From the cell containing the given text, extract its center point as (X, Y) coordinate. 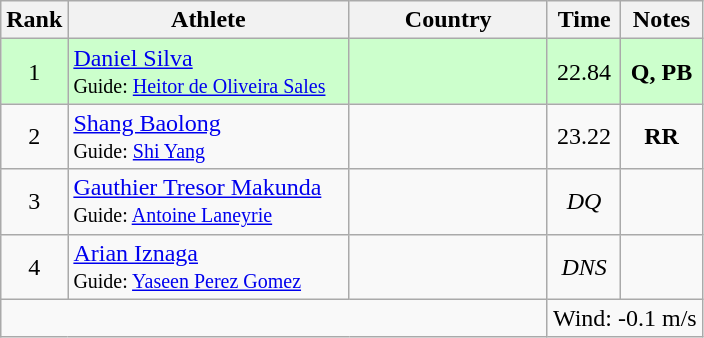
Notes (662, 20)
Rank (34, 20)
2 (34, 136)
4 (34, 266)
Athlete (208, 20)
Shang BaolongGuide: Shi Yang (208, 136)
Gauthier Tresor MakundaGuide: Antoine Laneyrie (208, 202)
DQ (584, 202)
Wind: -0.1 m/s (624, 318)
Country (448, 20)
Q, PB (662, 72)
Time (584, 20)
DNS (584, 266)
3 (34, 202)
23.22 (584, 136)
22.84 (584, 72)
Arian IznagaGuide: Yaseen Perez Gomez (208, 266)
Daniel SilvaGuide: Heitor de Oliveira Sales (208, 72)
RR (662, 136)
1 (34, 72)
